Search for the cell housing the specified text and yield its [X, Y] center coordinate. 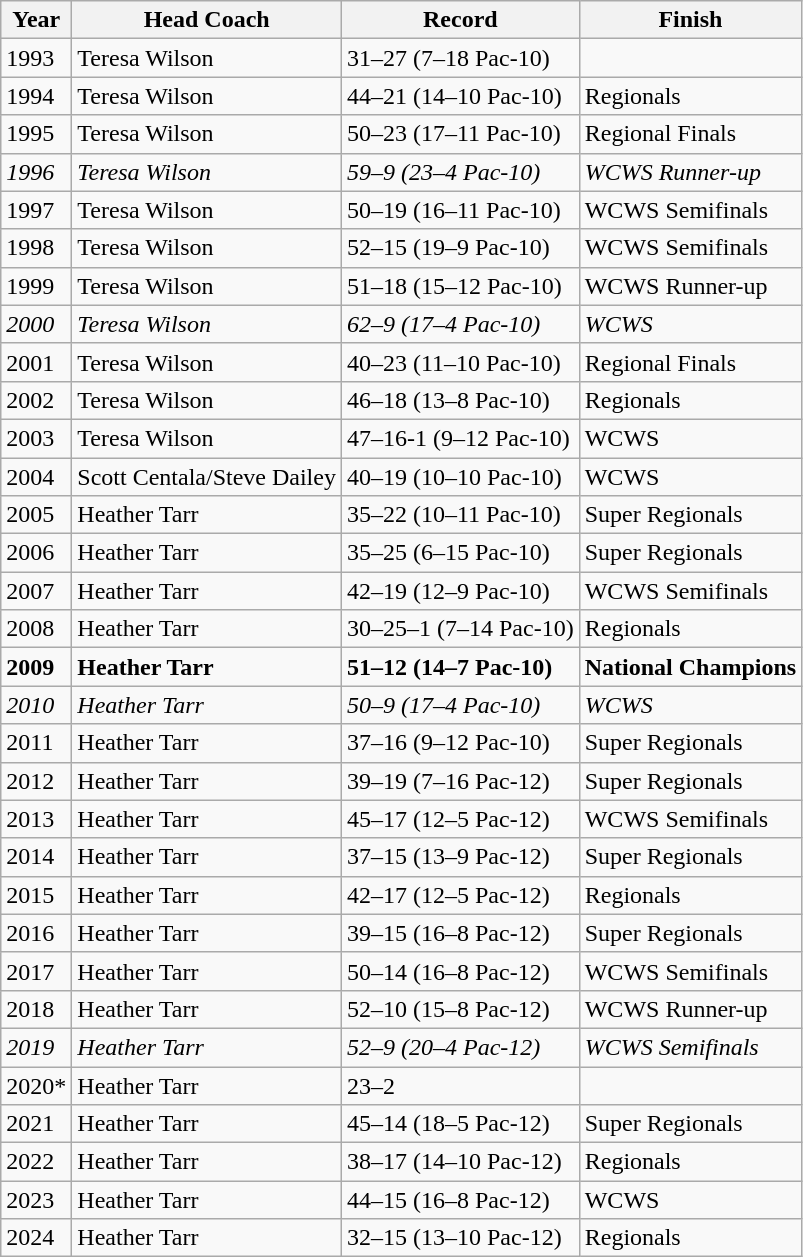
30–25–1 (7–14 Pac-10) [460, 629]
National Champions [690, 667]
39–15 (16–8 Pac-12) [460, 933]
2003 [36, 438]
Scott Centala/Steve Dailey [207, 477]
39–19 (7–16 Pac-12) [460, 781]
52–9 (20–4 Pac-12) [460, 1047]
44–21 (14–10 Pac-10) [460, 96]
38–17 (14–10 Pac-12) [460, 1162]
2000 [36, 324]
37–15 (13–9 Pac-12) [460, 857]
44–15 (16–8 Pac-12) [460, 1200]
2004 [36, 477]
2016 [36, 933]
40–23 (11–10 Pac-10) [460, 362]
2006 [36, 553]
2024 [36, 1238]
1998 [36, 248]
2023 [36, 1200]
23–2 [460, 1085]
2017 [36, 971]
40–19 (10–10 Pac-10) [460, 477]
Finish [690, 20]
2010 [36, 705]
1995 [36, 134]
51–12 (14–7 Pac-10) [460, 667]
1997 [36, 210]
2014 [36, 857]
59–9 (23–4 Pac-10) [460, 172]
50–19 (16–11 Pac-10) [460, 210]
50–9 (17–4 Pac-10) [460, 705]
52–15 (19–9 Pac-10) [460, 248]
2008 [36, 629]
Record [460, 20]
1993 [36, 58]
2019 [36, 1047]
2009 [36, 667]
2018 [36, 1009]
31–27 (7–18 Pac-10) [460, 58]
2015 [36, 895]
46–18 (13–8 Pac-10) [460, 400]
45–14 (18–5 Pac-12) [460, 1124]
1994 [36, 96]
1996 [36, 172]
2002 [36, 400]
37–16 (9–12 Pac-10) [460, 743]
42–17 (12–5 Pac-12) [460, 895]
45–17 (12–5 Pac-12) [460, 819]
52–10 (15–8 Pac-12) [460, 1009]
2020* [36, 1085]
Head Coach [207, 20]
62–9 (17–4 Pac-10) [460, 324]
1999 [36, 286]
50–23 (17–11 Pac-10) [460, 134]
2001 [36, 362]
2021 [36, 1124]
2022 [36, 1162]
2005 [36, 515]
51–18 (15–12 Pac-10) [460, 286]
47–16-1 (9–12 Pac-10) [460, 438]
35–22 (10–11 Pac-10) [460, 515]
2007 [36, 591]
2012 [36, 781]
42–19 (12–9 Pac-10) [460, 591]
35–25 (6–15 Pac-10) [460, 553]
50–14 (16–8 Pac-12) [460, 971]
Year [36, 20]
2013 [36, 819]
32–15 (13–10 Pac-12) [460, 1238]
2011 [36, 743]
